Detect which cell encompasses the target text, then output its (X, Y) center coordinate. 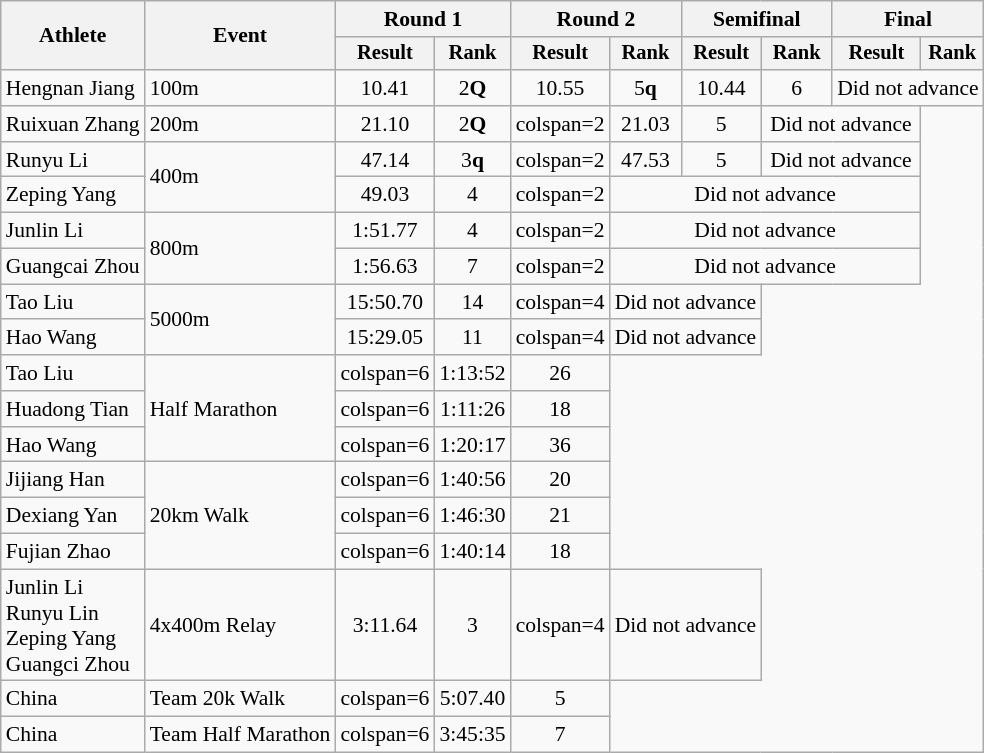
36 (560, 445)
1:40:56 (472, 480)
21.10 (384, 124)
5:07.40 (472, 699)
Junlin Li (73, 231)
1:20:17 (472, 445)
20km Walk (240, 516)
Guangcai Zhou (73, 267)
1:40:14 (472, 552)
Ruixuan Zhang (73, 124)
Hengnan Jiang (73, 88)
10.44 (721, 88)
Team Half Marathon (240, 735)
3:45:35 (472, 735)
10.55 (560, 88)
21.03 (646, 124)
21 (560, 516)
Dexiang Yan (73, 516)
1:11:26 (472, 409)
Semifinal (756, 19)
400m (240, 178)
Jijiang Han (73, 480)
Junlin LiRunyu LinZeping YangGuangci Zhou (73, 625)
14 (472, 302)
3:11.64 (384, 625)
5000m (240, 320)
11 (472, 338)
Half Marathon (240, 408)
15:50.70 (384, 302)
47.53 (646, 160)
Round 1 (422, 19)
Athlete (73, 36)
15:29.05 (384, 338)
5q (646, 88)
3 (472, 625)
6 (796, 88)
200m (240, 124)
Round 2 (596, 19)
47.14 (384, 160)
Team 20k Walk (240, 699)
3q (472, 160)
1:56.63 (384, 267)
26 (560, 373)
Runyu Li (73, 160)
20 (560, 480)
Huadong Tian (73, 409)
49.03 (384, 195)
Final (908, 19)
100m (240, 88)
Fujian Zhao (73, 552)
1:13:52 (472, 373)
1:51.77 (384, 231)
800m (240, 248)
Event (240, 36)
10.41 (384, 88)
4x400m Relay (240, 625)
Zeping Yang (73, 195)
1:46:30 (472, 516)
